Identify which cell holds the provided text, then report its [X, Y] central coordinate. 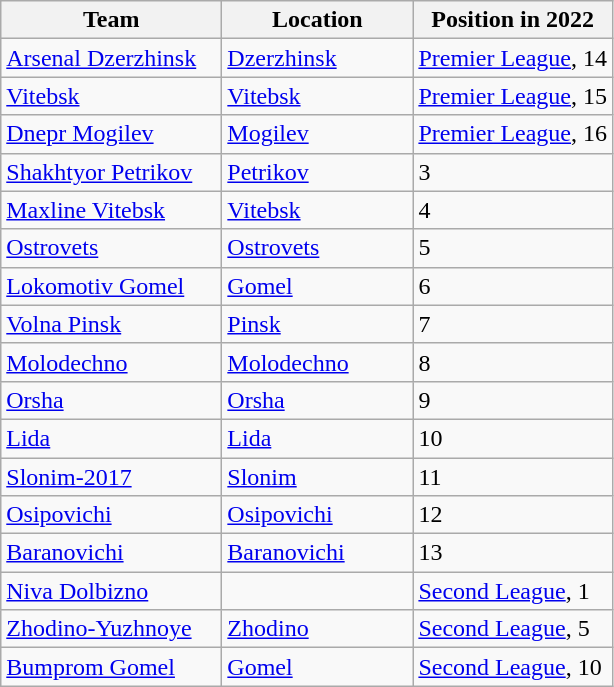
Niva Dolbizno [112, 591]
Lokomotiv Gomel [112, 286]
7 [513, 324]
6 [513, 286]
Slonim-2017 [112, 477]
Second League, 1 [513, 591]
Arsenal Dzerzhinsk [112, 58]
Dzerzhinsk [318, 58]
Team [112, 20]
Second League, 10 [513, 667]
Petrikov [318, 172]
Zhodino [318, 629]
10 [513, 438]
Location [318, 20]
Premier League, 15 [513, 96]
11 [513, 477]
Premier League, 16 [513, 134]
Second League, 5 [513, 629]
Dnepr Mogilev [112, 134]
Mogilev [318, 134]
8 [513, 362]
5 [513, 248]
9 [513, 400]
Premier League, 14 [513, 58]
Bumprom Gomel [112, 667]
13 [513, 553]
Pinsk [318, 324]
Shakhtyor Petrikov [112, 172]
4 [513, 210]
3 [513, 172]
Volna Pinsk [112, 324]
Maxline Vitebsk [112, 210]
Position in 2022 [513, 20]
Zhodino-Yuzhnoye [112, 629]
Slonim [318, 477]
12 [513, 515]
